Pinpoint the cell where the given text exists, returning its (X, Y) midpoint coordinate. 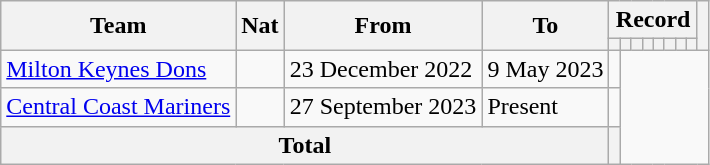
To (546, 26)
Present (546, 107)
23 December 2022 (383, 69)
9 May 2023 (546, 69)
Total (305, 145)
Milton Keynes Dons (118, 69)
From (383, 26)
Record (653, 20)
Central Coast Mariners (118, 107)
Team (118, 26)
27 September 2023 (383, 107)
Nat (260, 26)
